Find where the given text appears and provide that cell's center as (X, Y) coordinate. 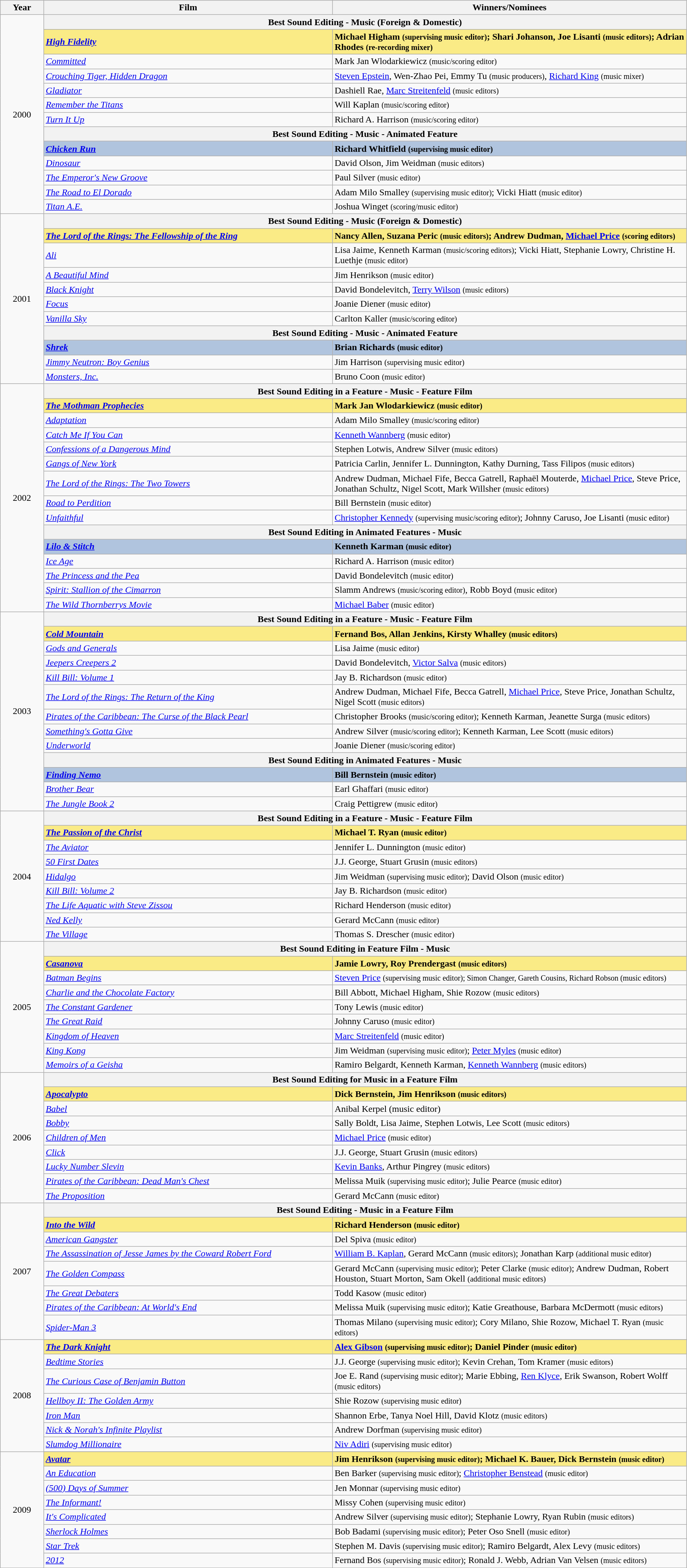
2007 (22, 1271)
Anibal Kerpel (music editor) (509, 1108)
Committed (188, 61)
Marc Streitenfeld (music editor) (509, 1036)
Steven Price (supervising music editor); Simon Changer, Gareth Cousins, Richard Robson (music editors) (509, 978)
Andrew Dorfman (supervising music editor) (509, 1430)
Kill Bill: Volume 1 (188, 677)
The Informant! (188, 1502)
King Kong (188, 1050)
Catch Me If You Can (188, 434)
Bill Abbott, Michael Higham, Shie Rozow (music editors) (509, 992)
2002 (22, 498)
Titan A.E. (188, 207)
2001 (22, 299)
50 First Dates (188, 862)
Chicken Run (188, 148)
The Princess and the Pea (188, 576)
Crouching Tiger, Hidden Dragon (188, 76)
The Lord of the Rings: The Return of the King (188, 697)
2003 (22, 711)
Will Kaplan (music/scoring editor) (509, 105)
Adaptation (188, 420)
Slumdog Millionaire (188, 1444)
Dinosaur (188, 163)
The Road to El Dorado (188, 192)
Del Spiva (music editor) (509, 1239)
Kill Bill: Volume 2 (188, 891)
Confessions of a Dangerous Mind (188, 449)
Film (188, 8)
(500) Days of Summer (188, 1488)
Spider-Man 3 (188, 1327)
David Bondelevitch, Terry Wilson (music editors) (509, 289)
Steven Epstein, Wen-Zhao Pei, Emmy Tu (music producers), Richard King (music mixer) (509, 76)
Shrek (188, 347)
Gods and Generals (188, 648)
Jim Henrikson (music editor) (509, 275)
Cold Mountain (188, 634)
Michael Baber (music editor) (509, 605)
Ramiro Belgardt, Kenneth Karman, Kenneth Wannberg (music editors) (509, 1065)
Charlie and the Chocolate Factory (188, 992)
Jennifer L. Dunnington (music editor) (509, 847)
2005 (22, 1007)
Gangs of New York (188, 464)
J.J. George (supervising music editor); Kevin Crehan, Tom Kramer (music editors) (509, 1361)
Unfaithful (188, 518)
Memoirs of a Geisha (188, 1065)
Carlton Kaller (music/scoring editor) (509, 318)
Andrew Dudman, Michael Fife, Becca Gatrell, Michael Price, Steve Price, Jonathan Schultz, Nigel Scott (music editors) (509, 697)
The Aviator (188, 847)
Nick & Norah's Infinite Playlist (188, 1430)
Bobby (188, 1123)
Sherlock Holmes (188, 1531)
Slamm Andrews (music/scoring editor), Robb Boyd (music editor) (509, 590)
Jeepers Creepers 2 (188, 663)
The Golden Compass (188, 1273)
The Great Raid (188, 1021)
David Bondelevitch, Victor Salva (music editors) (509, 663)
Brian Richards (music editor) (509, 347)
Thomas Milano (supervising music editor); Cory Milano, Shie Rozow, Michael T. Ryan (music editors) (509, 1327)
Batman Begins (188, 978)
Year (22, 8)
The Proposition (188, 1196)
Turn It Up (188, 119)
Casanova (188, 963)
Best Sound Editing - Music in a Feature Film (365, 1210)
Jim Harrison (supervising music editor) (509, 362)
The Great Debaters (188, 1293)
Kenneth Karman (music editor) (509, 547)
Ice Age (188, 561)
Into the Wild (188, 1225)
Jim Weidman (supervising music editor); David Olson (music editor) (509, 876)
Adam Milo Smalley (music/scoring editor) (509, 420)
Gladiator (188, 90)
2006 (22, 1137)
Something's Gotta Give (188, 731)
Underworld (188, 746)
Black Knight (188, 289)
The Life Aquatic with Steve Zissou (188, 905)
Michael Higham (supervising music editor); Shari Johanson, Joe Lisanti (music editors); Adrian Rhodes (re-recording mixer) (509, 42)
Pirates of the Caribbean: At World's End (188, 1307)
Niv Adiri (supervising music editor) (509, 1444)
Babel (188, 1108)
Earl Ghaffari (music editor) (509, 789)
Hellboy II: The Golden Army (188, 1401)
The Assassination of Jesse James by the Coward Robert Ford (188, 1254)
Andrew Silver (music/scoring editor); Kenneth Karman, Lee Scott (music editors) (509, 731)
The Lord of the Rings: The Fellowship of the Ring (188, 236)
2012 (188, 1560)
Melissa Muik (supervising music editor); Julie Pearce (music editor) (509, 1181)
Monsters, Inc. (188, 376)
David Olson, Jim Weidman (music editors) (509, 163)
Children of Men (188, 1137)
Johnny Caruso (music editor) (509, 1021)
High Fidelity (188, 42)
Michael T. Ryan (music editor) (509, 833)
Bedtime Stories (188, 1361)
Adam Milo Smalley (supervising music editor); Vicki Hiatt (music editor) (509, 192)
Melissa Muik (supervising music editor); Katie Greathouse, Barbara McDermott (music editors) (509, 1307)
Ned Kelly (188, 920)
Tony Lewis (music editor) (509, 1007)
Star Trek (188, 1546)
Vanilla Sky (188, 318)
Shie Rozow (supervising music editor) (509, 1401)
Fernand Bos, Allan Jenkins, Kirsty Whalley (music editors) (509, 634)
The Constant Gardener (188, 1007)
2009 (22, 1510)
Lucky Number Slevin (188, 1167)
2000 (22, 114)
Mark Jan Wlodarkiewicz (music editor) (509, 405)
The Village (188, 934)
Paul Silver (music editor) (509, 177)
An Education (188, 1473)
Finding Nemo (188, 775)
Kingdom of Heaven (188, 1036)
Best Sound Editing for Music in a Feature Film (365, 1079)
It's Complicated (188, 1517)
Joanie Diener (music/scoring editor) (509, 746)
Jen Monnar (supervising music editor) (509, 1488)
Todd Kasow (music editor) (509, 1293)
Ali (188, 256)
Jim Henrikson (supervising music editor); Michael K. Bauer, Dick Bernstein (music editor) (509, 1459)
Winners/Nominees (509, 8)
Remember the Titans (188, 105)
Dick Bernstein, Jim Henrikson (music editors) (509, 1094)
Joshua Winget (scoring/music editor) (509, 207)
Sally Boldt, Lisa Jaime, Stephen Lotwis, Lee Scott (music editors) (509, 1123)
Bruno Coon (music editor) (509, 376)
The Dark Knight (188, 1347)
Jamie Lowry, Roy Prendergast (music editors) (509, 963)
Stephen Lotwis, Andrew Silver (music editors) (509, 449)
Joe E. Rand (supervising music editor); Marie Ebbing, Ren Klyce, Erik Swanson, Robert Wolff (music editors) (509, 1381)
2008 (22, 1395)
Iron Man (188, 1415)
Craig Pettigrew (music editor) (509, 804)
Andrew Silver (supervising music editor); Stephanie Lowry, Ryan Rubin (music editors) (509, 1517)
Avatar (188, 1459)
Stephen M. Davis (supervising music editor); Ramiro Belgardt, Alex Levy (music editors) (509, 1546)
Alex Gibson (supervising music editor); Daniel Pinder (music editor) (509, 1347)
William B. Kaplan, Gerard McCann (music editors); Jonathan Karp (additional music editor) (509, 1254)
Fernand Bos (supervising music editor); Ronald J. Webb, Adrian Van Velsen (music editors) (509, 1560)
Apocalypto (188, 1094)
The Mothman Prophecies (188, 405)
Ben Barker (supervising music editor); Christopher Benstead (music editor) (509, 1473)
Bob Badami (supervising music editor); Peter Oso Snell (music editor) (509, 1531)
The Lord of the Rings: The Two Towers (188, 484)
2004 (22, 876)
Focus (188, 304)
Michael Price (music editor) (509, 1137)
Lisa Jaime, Kenneth Karman (music/scoring editors); Vicki Hiatt, Stephanie Lowry, Christine H. Luethje (music editor) (509, 256)
Nancy Allen, Suzana Peric (music editors); Andrew Dudman, Michael Price (scoring editors) (509, 236)
Christopher Kennedy (supervising music/scoring editor); Johnny Caruso, Joe Lisanti (music editor) (509, 518)
Joanie Diener (music editor) (509, 304)
The Emperor's New Groove (188, 177)
Missy Cohen (supervising music editor) (509, 1502)
Kenneth Wannberg (music editor) (509, 434)
Road to Perdition (188, 503)
Click (188, 1152)
Dashiell Rae, Marc Streitenfeld (music editors) (509, 90)
Kevin Banks, Arthur Pingrey (music editors) (509, 1167)
Best Sound Editing in Feature Film - Music (365, 949)
Jim Weidman (supervising music editor); Peter Myles (music editor) (509, 1050)
Thomas S. Drescher (music editor) (509, 934)
Mark Jan Wlodarkiewicz (music/scoring editor) (509, 61)
The Passion of the Christ (188, 833)
Lisa Jaime (music editor) (509, 648)
Jimmy Neutron: Boy Genius (188, 362)
Richard A. Harrison (music/scoring editor) (509, 119)
Richard Whitfield (supervising music editor) (509, 148)
Spirit: Stallion of the Cimarron (188, 590)
Richard A. Harrison (music editor) (509, 561)
Christopher Brooks (music/scoring editor); Kenneth Karman, Jeanette Surga (music editors) (509, 717)
The Wild Thornberrys Movie (188, 605)
American Gangster (188, 1239)
Hidalgo (188, 876)
Shannon Erbe, Tanya Noel Hill, David Klotz (music editors) (509, 1415)
A Beautiful Mind (188, 275)
The Jungle Book 2 (188, 804)
David Bondelevitch (music editor) (509, 576)
Brother Bear (188, 789)
Pirates of the Caribbean: Dead Man's Chest (188, 1181)
The Curious Case of Benjamin Button (188, 1381)
Lilo & Stitch (188, 547)
Pirates of the Caribbean: The Curse of the Black Pearl (188, 717)
Patricia Carlin, Jennifer L. Dunnington, Kathy Durning, Tass Filipos (music editors) (509, 464)
